Search for the cell housing the specified text and yield its (X, Y) center coordinate. 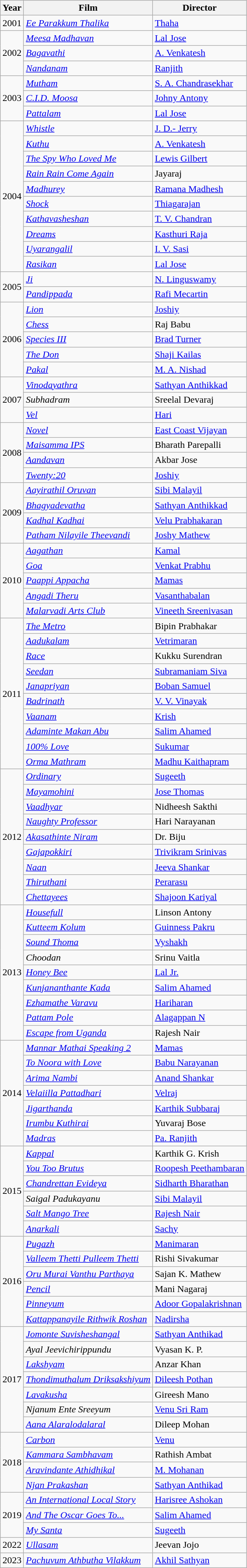
Adaminte Makan Abu (88, 731)
Whistle (88, 128)
Gajapokkiri (88, 852)
Badrinath (88, 701)
Velaiilla Pattadhari (88, 1093)
Venu Sri Ram (200, 1410)
Yuvaraj Bose (200, 1123)
Jigarthanda (88, 1108)
2004 (12, 196)
Sukumar (200, 746)
2007 (12, 400)
Venkat Prabhu (200, 565)
Aravindante Athidhikal (88, 1470)
Malarvadi Arts Club (88, 611)
East Coast Vijayan (200, 430)
2011 (12, 694)
Thiruthani (88, 882)
Aayirathil Oruvan (88, 490)
V. V. Vinayak (200, 701)
Alagappan N (200, 1018)
Ordinary (88, 776)
Mani Nagaraj (200, 1289)
Thondimuthalum Driksakshiyum (88, 1379)
Oru Murai Vanthu Parthaya (88, 1274)
Pandippada (88, 294)
Gireesh Mano (200, 1394)
Vel (88, 415)
Jeevan Jojo (200, 1545)
Vaadhyar (88, 807)
Orma Mathram (88, 761)
Bagavathi (88, 53)
Njanum Ente Sreeyum (88, 1410)
Ji (88, 279)
Ayal Jeevichirippundu (88, 1349)
Janapriyan (88, 686)
Dileep Mohan (200, 1425)
Rasikan (88, 264)
Ranjith (200, 68)
Lal Jr. (200, 972)
Trivikram Srinivas (200, 852)
S. A. Chandrasekhar (200, 83)
Pattam Pole (88, 1018)
Krish (200, 716)
Jeeva Shankar (200, 867)
Rathish Ambat (200, 1455)
2006 (12, 339)
Thaha (200, 23)
Kadhal Kadhai (88, 520)
Lewis Gilbert (200, 158)
Seedan (88, 671)
Rain Rain Come Again (88, 173)
Madhurey (88, 189)
Pattalam (88, 113)
Mannar Mathai Speaking 2 (88, 1048)
Kathavasheshan (88, 219)
Rishi Sivakumar (200, 1259)
Year (12, 8)
Lion (88, 309)
Vineeth Sreenivasan (200, 611)
2015 (12, 1191)
Kattappanayile Rithwik Roshan (88, 1319)
Ullasam (88, 1545)
Kunjananthante Kada (88, 988)
Hari Narayanan (200, 822)
The Spy Who Loved Me (88, 158)
Naughty Professor (88, 822)
2018 (12, 1462)
Nidheesh Sakthi (200, 807)
2002 (12, 53)
Novel (88, 430)
Species III (88, 339)
Akbar Jose (200, 460)
Pa. Ranjith (200, 1138)
100% Love (88, 746)
My Santa (88, 1530)
Dileesh Pothan (200, 1379)
Escape from Uganda (88, 1033)
Meesa Madhavan (88, 38)
M. Mohanan (200, 1470)
Uyarangalil (88, 249)
Kasthuri Raja (200, 234)
Akasathinte Niram (88, 837)
Lavakusha (88, 1394)
Subramaniam Siva (200, 671)
2008 (12, 452)
Sidharth Bharathan (200, 1184)
Ee Parakkum Thalika (88, 23)
Chandrettan Evideya (88, 1184)
Vyshakh (200, 942)
Pakal (88, 369)
Twenty:20 (88, 475)
Hari (200, 415)
Bhagyadevatha (88, 505)
Shock (88, 204)
The Metro (88, 626)
2003 (12, 98)
2001 (12, 23)
Jomonte Suvisheshangal (88, 1334)
Ramana Madhesh (200, 189)
2017 (12, 1379)
Pencil (88, 1289)
Sajan K. Mathew (200, 1274)
Shaji Kailas (200, 354)
Bharath Parepalli (200, 445)
Patham Nilayile Theevandi (88, 535)
Linson Antony (200, 912)
2010 (12, 580)
Brad Turner (200, 339)
J. D.- Jerry (200, 128)
Housefull (88, 912)
Kamal (200, 550)
Jose Thomas (200, 792)
Thiagarajan (200, 204)
Saigal Padukayanu (88, 1199)
Aadukalam (88, 641)
Kukku Surendran (200, 656)
Madras (88, 1138)
Sachy (200, 1229)
Pachuvum Athbutha Vilakkum (88, 1560)
Kappal (88, 1153)
Lakshyam (88, 1364)
Arima Nambi (88, 1078)
Nadirsha (200, 1319)
You Too Brutus (88, 1168)
Anzar Khan (200, 1364)
Babu Narayanan (200, 1063)
Anarkali (88, 1229)
Joshy Mathew (200, 535)
Director (200, 8)
Irumbu Kuthirai (88, 1123)
Kutteem Kolum (88, 927)
Choodan (88, 957)
Johny Antony (200, 98)
Aandavan (88, 460)
Anand Shankar (200, 1078)
C.I.D. Moosa (88, 98)
Mayamohini (88, 792)
N. Linguswamy (200, 279)
Venu (200, 1440)
Film (88, 8)
An International Local Story (88, 1500)
Raj Babu (200, 324)
Dr. Biju (200, 837)
Salt Mango Tree (88, 1214)
Hariharan (200, 1003)
Honey Bee (88, 972)
To Noora with Love (88, 1063)
Vasanthabalan (200, 596)
Pugazh (88, 1244)
Angadi Theru (88, 596)
Subhadram (88, 400)
Paappi Appacha (88, 580)
Vetrimaran (200, 641)
Shajoon Kariyal (200, 897)
2023 (12, 1560)
Valleem Thetti Pulleem Thetti (88, 1259)
Pinneyum (88, 1304)
M. A. Nishad (200, 369)
2022 (12, 1545)
Carbon (88, 1440)
Vaanam (88, 716)
Srinu Vaitla (200, 957)
Velu Prabhakaran (200, 520)
Manimaran (200, 1244)
Boban Samuel (200, 686)
Guinness Pakru (200, 927)
Karthik G. Krish (200, 1153)
2005 (12, 287)
Sreelal Devaraj (200, 400)
Velraj (200, 1093)
Akhil Sathyan (200, 1560)
2016 (12, 1281)
2012 (12, 837)
I. V. Sasi (200, 249)
Adoor Gopalakrishnan (200, 1304)
Race (88, 656)
Jayaraj (200, 173)
Madhu Kaithapram (200, 761)
Chettayees (88, 897)
Aagathan (88, 550)
Aana Alaralodalaral (88, 1425)
Vinodayathra (88, 384)
Dreams (88, 234)
Vyasan K. P. (200, 1349)
Nandanam (88, 68)
2019 (12, 1515)
2013 (12, 972)
Sound Thoma (88, 942)
Chess (88, 324)
Rafi Mecartin (200, 294)
2009 (12, 513)
Naan (88, 867)
Kuthu (88, 143)
Perarasu (200, 882)
Ezhamathe Varavu (88, 1003)
Karthik Subbaraj (200, 1108)
Kammara Sambhavam (88, 1455)
The Don (88, 354)
And The Oscar Goes To... (88, 1515)
Njan Prakashan (88, 1485)
Maisamma IPS (88, 445)
Roopesh Peethambaran (200, 1168)
Harisree Ashokan (200, 1500)
Bipin Prabhakar (200, 626)
Mutham (88, 83)
T. V. Chandran (200, 219)
2014 (12, 1093)
Goa (88, 565)
